Output the [x, y] coordinate of the center of the cell containing the given text.  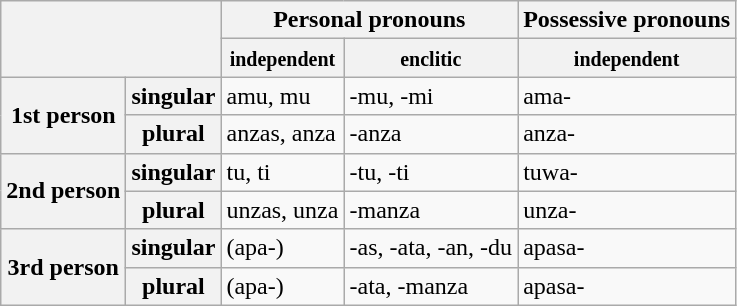
-tu, -ti [431, 172]
unzas, unza [282, 210]
ama- [627, 96]
3rd person [64, 267]
anzas, anza [282, 134]
-mu, -mi [431, 96]
amu, mu [282, 96]
unza- [627, 210]
tuwa- [627, 172]
anza- [627, 134]
-anza [431, 134]
-as, -ata, -an, -du [431, 248]
-manza [431, 210]
Possessive pronouns [627, 20]
-ata, -manza [431, 286]
Personal pronouns [370, 20]
2nd person [64, 191]
enclitic [431, 58]
tu, ti [282, 172]
1st person [64, 115]
